Determine the [X, Y] coordinate at the center of the cell enclosing the given text.  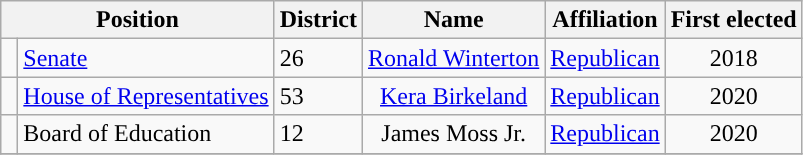
53 [318, 96]
Kera Birkeland [454, 96]
Ronald Winterton [454, 58]
12 [318, 134]
26 [318, 58]
2018 [734, 58]
Board of Education [146, 134]
District [318, 20]
James Moss Jr. [454, 134]
House of Representatives [146, 96]
First elected [734, 20]
Position [138, 20]
Affiliation [605, 20]
Senate [146, 58]
Name [454, 20]
